Provide the (X, Y) coordinate of the cell's center where the given text is located.  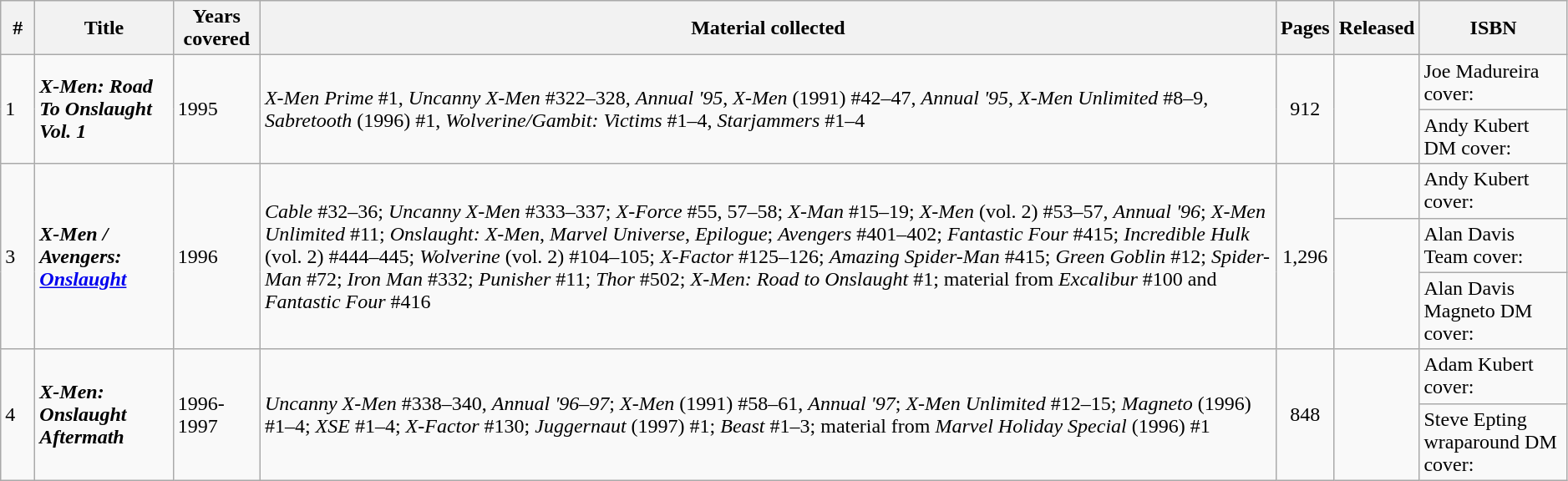
3 (18, 256)
Joe Madureira cover: (1494, 82)
848 (1305, 414)
Alan Davis Magneto DM cover: (1494, 311)
1,296 (1305, 256)
Pages (1305, 28)
Andy Kubert DM cover: (1494, 137)
Material collected (768, 28)
Released (1377, 28)
1 (18, 109)
912 (1305, 109)
Title (104, 28)
X-Men: Onslaught Aftermath (104, 414)
Steve Epting wraparound DM cover: (1494, 442)
X-Men / Avengers: Onslaught (104, 256)
X-Men: Road To Onslaught Vol. 1 (104, 109)
# (18, 28)
4 (18, 414)
1995 (216, 109)
1996-1997 (216, 414)
Alan Davis Team cover: (1494, 246)
Andy Kubert cover: (1494, 190)
ISBN (1494, 28)
Adam Kubert cover: (1494, 376)
1996 (216, 256)
Years covered (216, 28)
